Scan for the cell matching the given text and deliver its [X, Y] coordinate at center. 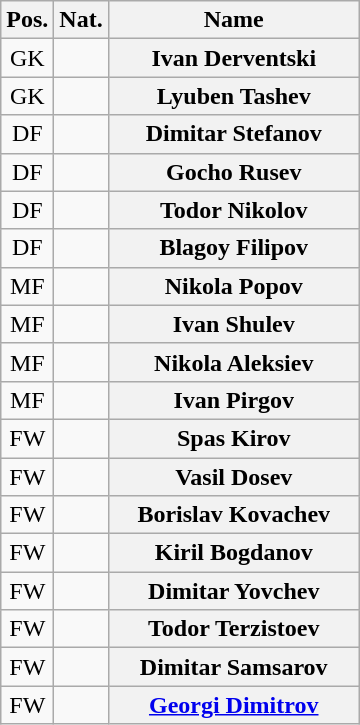
Todor Nikolov [234, 210]
Pos. [28, 20]
Spas Kirov [234, 438]
Ivan Pirgov [234, 400]
Nikola Popov [234, 286]
Vasil Dosev [234, 477]
Georgi Dimitrov [234, 705]
Kiril Bogdanov [234, 553]
Blagoy Filipov [234, 248]
Borislav Kovachev [234, 515]
Ivan Derventski [234, 58]
Nikola Aleksiev [234, 362]
Dimitar Stefanov [234, 134]
Nat. [81, 20]
Lyuben Tashev [234, 96]
Dimitar Samsarov [234, 667]
Ivan Shulev [234, 324]
Todor Terzistoev [234, 629]
Dimitar Yovchev [234, 591]
Name [234, 20]
Gocho Rusev [234, 172]
